Find where the given text appears and provide that cell's center as (x, y) coordinate. 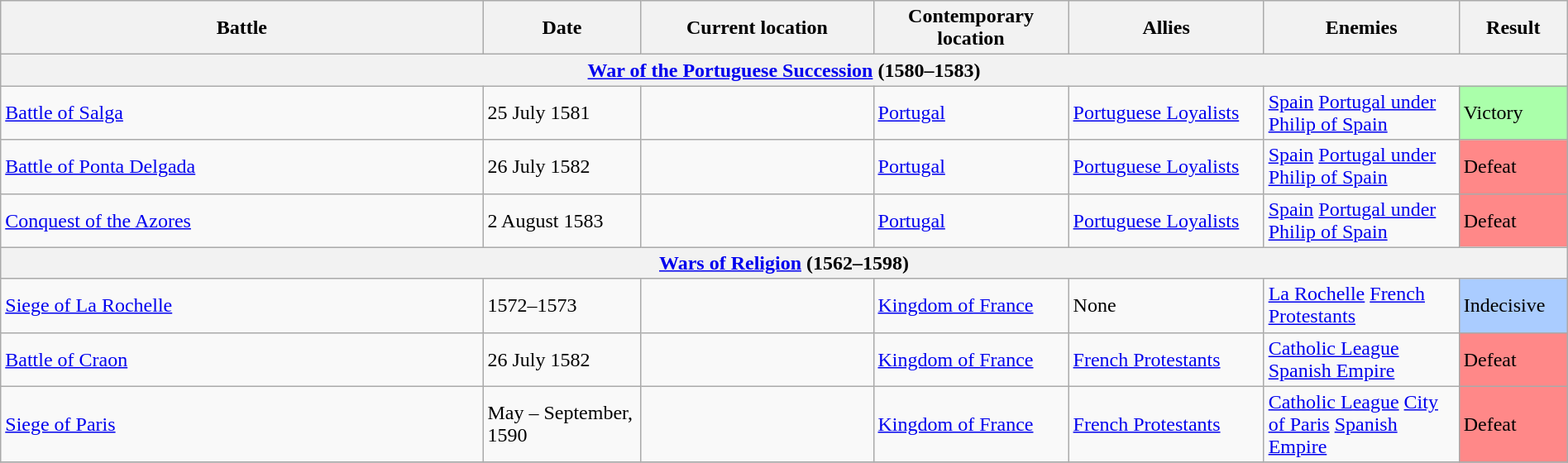
25 July 1581 (562, 112)
Date (562, 28)
Battle of Salga (241, 112)
Battle of Ponta Delgada (241, 167)
Battle (241, 28)
Indecisive (1513, 306)
Battle of Craon (241, 359)
Current location (758, 28)
1572–1573 (562, 306)
Contemporary location (971, 28)
2 August 1583 (562, 220)
War of the Portuguese Succession (1580–1583) (784, 70)
None (1166, 306)
May – September, 1590 (562, 424)
La Rochelle French Protestants (1361, 306)
Catholic League Spanish Empire (1361, 359)
Siege of La Rochelle (241, 306)
Result (1513, 28)
Victory (1513, 112)
Siege of Paris (241, 424)
Conquest of the Azores (241, 220)
Allies (1166, 28)
Enemies (1361, 28)
Wars of Religion (1562–1598) (784, 263)
Catholic League City of Paris Spanish Empire (1361, 424)
